Pinpoint the cell where the given text exists, returning its (x, y) midpoint coordinate. 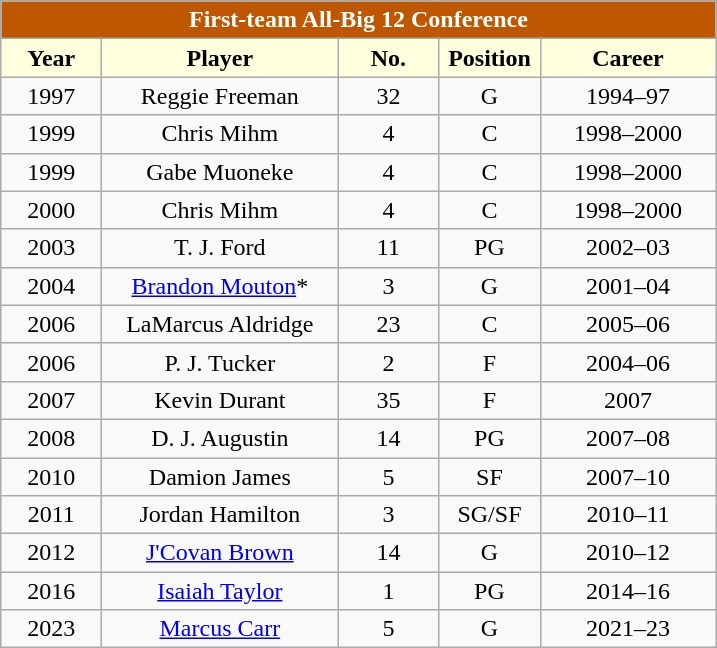
P. J. Tucker (220, 362)
No. (388, 58)
32 (388, 96)
2010–12 (628, 553)
Jordan Hamilton (220, 515)
2001–04 (628, 286)
Reggie Freeman (220, 96)
Brandon Mouton* (220, 286)
23 (388, 324)
Position (490, 58)
2010 (52, 477)
2004 (52, 286)
2016 (52, 591)
D. J. Augustin (220, 438)
2014–16 (628, 591)
2023 (52, 629)
Isaiah Taylor (220, 591)
1997 (52, 96)
2012 (52, 553)
Player (220, 58)
First-team All-Big 12 Conference (358, 20)
J'Covan Brown (220, 553)
Damion James (220, 477)
Year (52, 58)
LaMarcus Aldridge (220, 324)
1 (388, 591)
2008 (52, 438)
SG/SF (490, 515)
2004–06 (628, 362)
2007–10 (628, 477)
2005–06 (628, 324)
2002–03 (628, 248)
Marcus Carr (220, 629)
1994–97 (628, 96)
2021–23 (628, 629)
2003 (52, 248)
Gabe Muoneke (220, 172)
11 (388, 248)
2007–08 (628, 438)
2 (388, 362)
2000 (52, 210)
T. J. Ford (220, 248)
2010–11 (628, 515)
35 (388, 400)
Kevin Durant (220, 400)
2011 (52, 515)
Career (628, 58)
SF (490, 477)
